Locate the cell with the specified text and output its [X, Y] center coordinate. 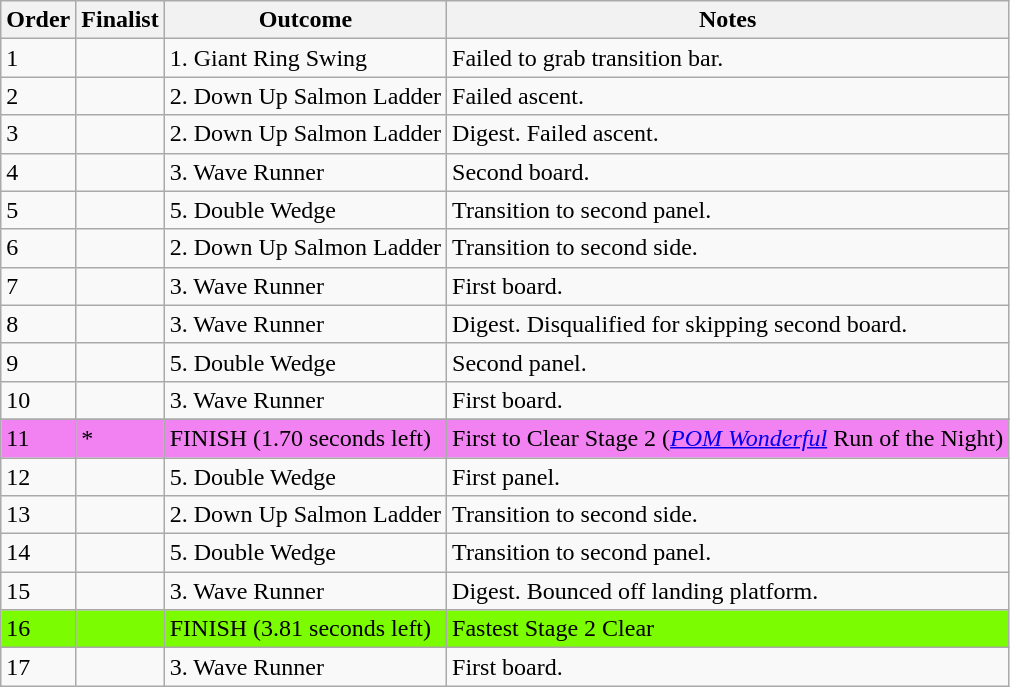
Second board. [728, 172]
3 [38, 134]
2 [38, 96]
4 [38, 172]
1. Giant Ring Swing [305, 58]
Order [38, 20]
17 [38, 667]
5 [38, 210]
11 [38, 438]
14 [38, 553]
13 [38, 515]
Failed to grab transition bar. [728, 58]
12 [38, 477]
10 [38, 400]
Fastest Stage 2 Clear [728, 629]
Failed ascent. [728, 96]
FINISH (1.70 seconds left) [305, 438]
Second panel. [728, 362]
1 [38, 58]
Digest. Disqualified for skipping second board. [728, 324]
16 [38, 629]
First panel. [728, 477]
FINISH (3.81 seconds left) [305, 629]
Outcome [305, 20]
8 [38, 324]
Notes [728, 20]
15 [38, 591]
Finalist [120, 20]
7 [38, 286]
Digest. Failed ascent. [728, 134]
First to Clear Stage 2 (POM Wonderful Run of the Night) [728, 438]
* [120, 438]
9 [38, 362]
Digest. Bounced off landing platform. [728, 591]
6 [38, 248]
